Search for the cell housing the specified text and yield its (X, Y) center coordinate. 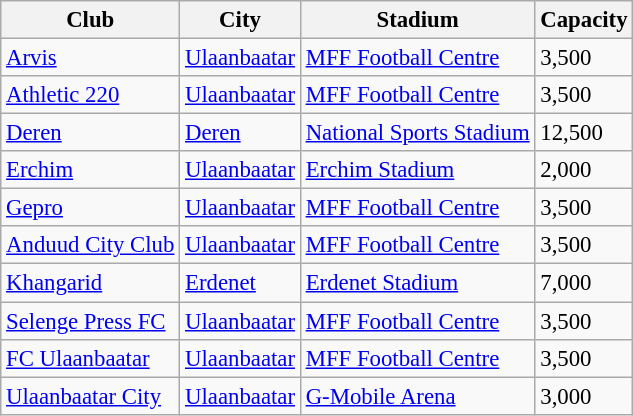
7,000 (584, 283)
G-Mobile Arena (418, 396)
City (240, 20)
Club (90, 20)
Khangarid (90, 283)
FC Ulaanbaatar (90, 358)
Athletic 220 (90, 95)
Stadium (418, 20)
Erchim Stadium (418, 170)
Arvis (90, 58)
2,000 (584, 170)
Selenge Press FC (90, 321)
Ulaanbaatar City (90, 396)
Erdenet Stadium (418, 283)
Erchim (90, 170)
12,500 (584, 133)
Anduud City Club (90, 245)
3,000 (584, 396)
Gepro (90, 208)
Erdenet (240, 283)
National Sports Stadium (418, 133)
Capacity (584, 20)
